From the cell containing the given text, extract its center point as [x, y] coordinate. 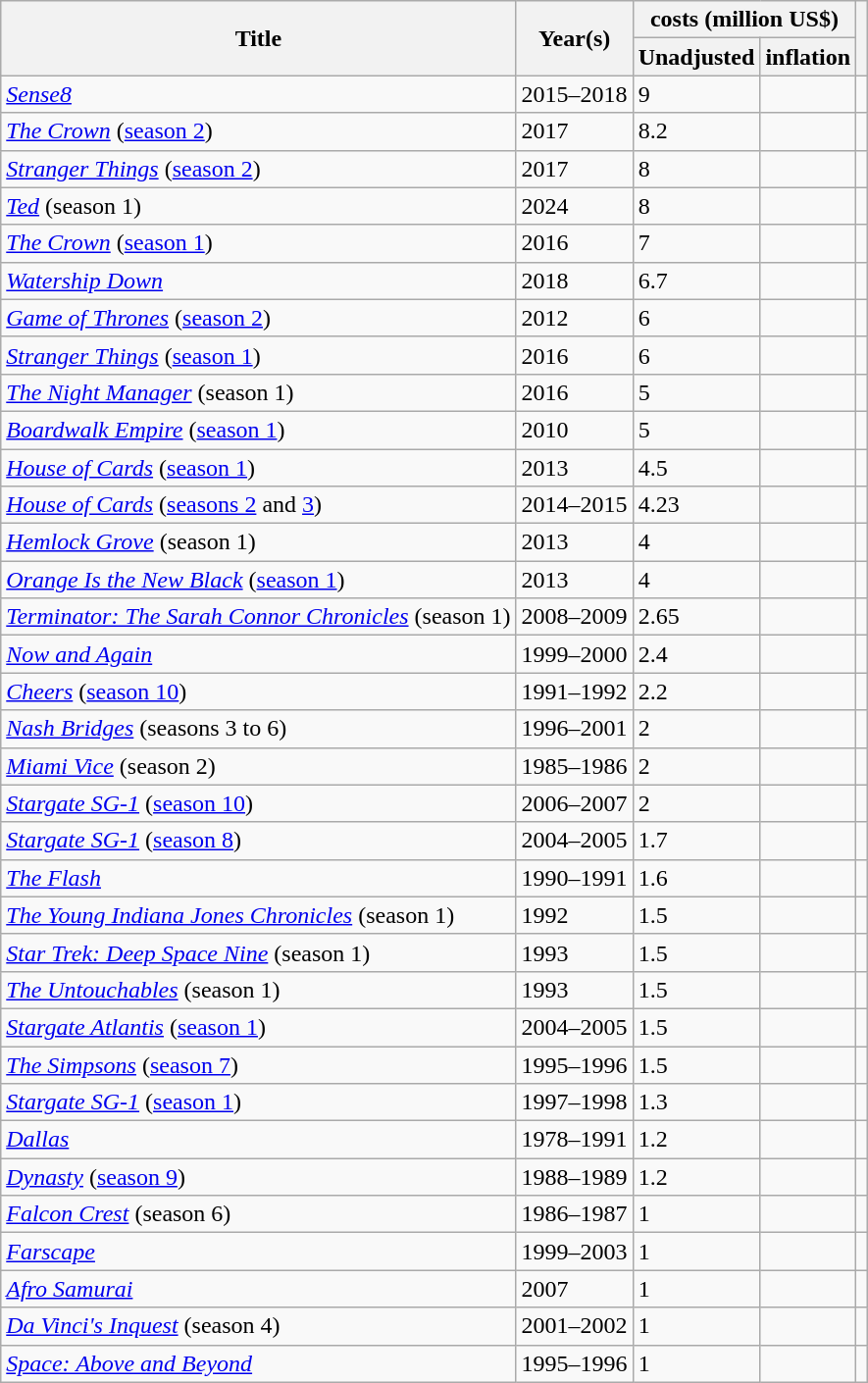
Boardwalk Empire (season 1) [259, 430]
Dynasty (season 9) [259, 1177]
2006–2007 [575, 803]
Title [259, 38]
Falcon Crest (season 6) [259, 1214]
Hemlock Grove (season 1) [259, 542]
1.6 [696, 878]
Game of Thrones (season 2) [259, 318]
Unadjusted [696, 57]
2010 [575, 430]
9 [696, 94]
The Flash [259, 878]
2.65 [696, 617]
4.23 [696, 505]
1.7 [696, 841]
1990–1991 [575, 878]
Stranger Things (season 2) [259, 169]
Space: Above and Beyond [259, 1363]
1.3 [696, 1102]
inflation [808, 57]
1978–1991 [575, 1140]
1996–2001 [575, 729]
Afro Samurai [259, 1289]
Farscape [259, 1252]
Miami Vice (season 2) [259, 766]
The Simpsons (season 7) [259, 1064]
2.4 [696, 654]
1986–1987 [575, 1214]
Terminator: The Sarah Connor Chronicles (season 1) [259, 617]
1991–1992 [575, 691]
Stargate SG-1 (season 8) [259, 841]
Orange Is the New Black (season 1) [259, 580]
2024 [575, 206]
Da Vinci's Inquest (season 4) [259, 1326]
1992 [575, 915]
Now and Again [259, 654]
House of Cards (seasons 2 and 3) [259, 505]
1988–1989 [575, 1177]
2.2 [696, 691]
Year(s) [575, 38]
1985–1986 [575, 766]
costs (million US$) [744, 20]
1999–2000 [575, 654]
8.2 [696, 131]
Stargate SG-1 (season 10) [259, 803]
The Crown (season 2) [259, 131]
Stranger Things (season 1) [259, 355]
Watership Down [259, 281]
Ted (season 1) [259, 206]
Stargate SG-1 (season 1) [259, 1102]
2008–2009 [575, 617]
Nash Bridges (seasons 3 to 6) [259, 729]
House of Cards (season 1) [259, 468]
1997–1998 [575, 1102]
Star Trek: Deep Space Nine (season 1) [259, 952]
1999–2003 [575, 1252]
Dallas [259, 1140]
The Young Indiana Jones Chronicles (season 1) [259, 915]
The Night Manager (season 1) [259, 392]
2015–2018 [575, 94]
2014–2015 [575, 505]
The Untouchables (season 1) [259, 990]
The Crown (season 1) [259, 243]
2018 [575, 281]
Sense8 [259, 94]
4.5 [696, 468]
6.7 [696, 281]
Stargate Atlantis (season 1) [259, 1027]
Cheers (season 10) [259, 691]
2012 [575, 318]
7 [696, 243]
2007 [575, 1289]
2001–2002 [575, 1326]
